Identify which cell holds the provided text, then report its (X, Y) central coordinate. 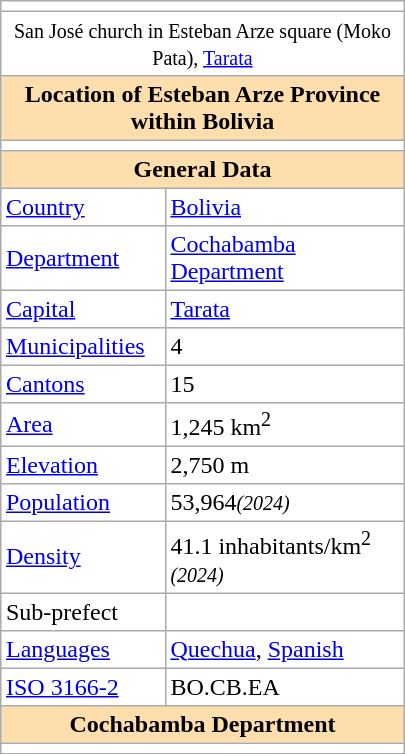
Quechua, Spanish (284, 649)
Capital (83, 309)
1,245 km2 (284, 425)
Cantons (83, 384)
Area (83, 425)
Languages (83, 649)
BO.CB.EA (284, 687)
2,750 m (284, 466)
Tarata (284, 309)
Sub-prefect (83, 612)
Bolivia (284, 207)
Location of Esteban Arze Province within Bolivia (203, 108)
Country (83, 207)
Department (83, 258)
Municipalities (83, 347)
53,964(2024) (284, 503)
San José church in Esteban Arze square (Moko Pata), Tarata (203, 43)
ISO 3166-2 (83, 687)
Population (83, 503)
15 (284, 384)
General Data (203, 170)
Density (83, 558)
41.1 inhabitants/km2 (2024) (284, 558)
Elevation (83, 466)
4 (284, 347)
